Scan for the cell matching the given text and deliver its [x, y] coordinate at center. 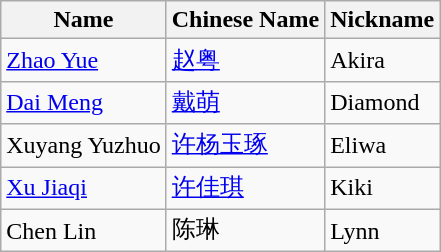
Zhao Yue [84, 60]
陈琳 [245, 230]
Akira [382, 60]
Xuyang Yuzhuo [84, 146]
Nickname [382, 20]
Eliwa [382, 146]
Chinese Name [245, 20]
赵粤 [245, 60]
Chen Lin [84, 230]
许佳琪 [245, 188]
Name [84, 20]
Kiki [382, 188]
Lynn [382, 230]
戴萌 [245, 102]
许杨玉琢 [245, 146]
Xu Jiaqi [84, 188]
Diamond [382, 102]
Dai Meng [84, 102]
